Provide the (x, y) coordinate of the cell's center where the given text is located.  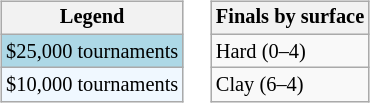
Clay (6–4) (290, 85)
Hard (0–4) (290, 51)
Legend (92, 18)
$10,000 tournaments (92, 85)
Finals by surface (290, 18)
$25,000 tournaments (92, 51)
